Return [X, Y] of the center of cell containing provided text 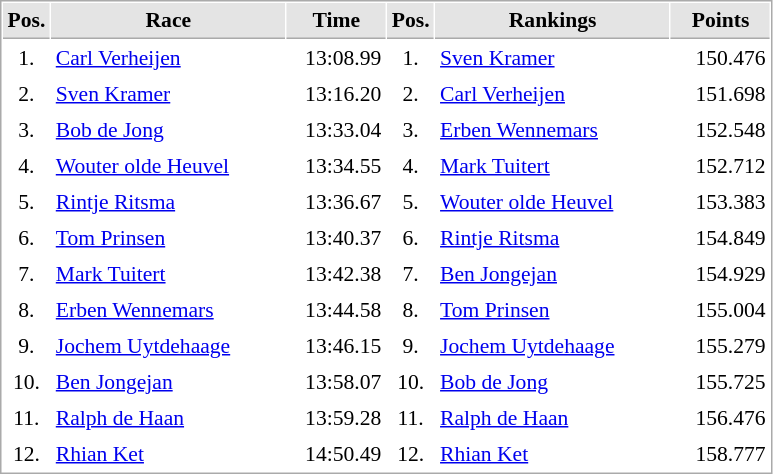
152.712 [720, 165]
14:50.49 [336, 453]
Points [720, 21]
13:40.37 [336, 237]
13:33.04 [336, 129]
Time [336, 21]
155.279 [720, 345]
13:44.58 [336, 309]
13:08.99 [336, 57]
155.004 [720, 309]
13:59.28 [336, 417]
158.777 [720, 453]
152.548 [720, 129]
13:36.67 [336, 201]
154.849 [720, 237]
156.476 [720, 417]
13:46.15 [336, 345]
Race [168, 21]
13:42.38 [336, 273]
150.476 [720, 57]
13:16.20 [336, 93]
155.725 [720, 381]
153.383 [720, 201]
151.698 [720, 93]
154.929 [720, 273]
Rankings [553, 21]
13:34.55 [336, 165]
13:58.07 [336, 381]
